For the text-containing cell, return its midpoint in [x, y] coordinate format. 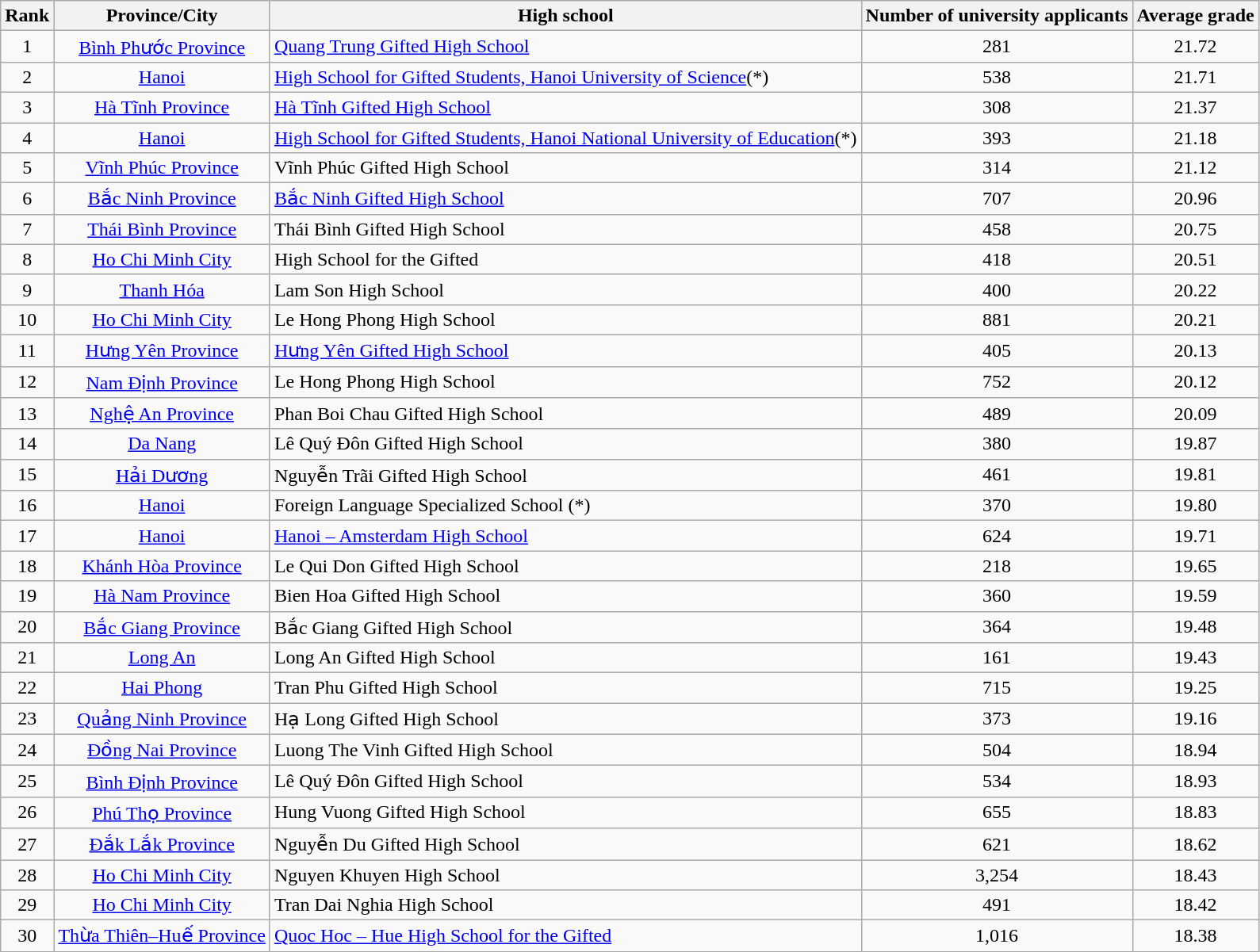
19.81 [1196, 475]
Quoc Hoc – Hue High School for the Gifted [565, 936]
10 [27, 319]
19.48 [1196, 627]
21 [27, 658]
Bắc Giang Province [162, 627]
624 [997, 536]
Phú Thọ Province [162, 812]
314 [997, 168]
12 [27, 382]
Khánh Hòa Province [162, 566]
Hưng Yên Gifted High School [565, 350]
29 [27, 905]
20.21 [1196, 319]
489 [997, 414]
Nghệ An Province [162, 414]
Tran Dai Nghia High School [565, 905]
360 [997, 596]
9 [27, 289]
17 [27, 536]
364 [997, 627]
24 [27, 750]
7 [27, 229]
Hung Vuong Gifted High School [565, 812]
621 [997, 844]
Bắc Giang Gifted High School [565, 627]
Nam Định Province [162, 382]
161 [997, 658]
19.16 [1196, 719]
18.93 [1196, 782]
20.22 [1196, 289]
19 [27, 596]
218 [997, 566]
5 [27, 168]
Hanoi – Amsterdam High School [565, 536]
High School for Gifted Students, Hanoi University of Science(*) [565, 77]
Long An [162, 658]
High School for the Gifted [565, 259]
380 [997, 444]
20.51 [1196, 259]
2 [27, 77]
Bắc Ninh Gifted High School [565, 199]
Average grade [1196, 16]
370 [997, 506]
25 [27, 782]
Quang Trung Gifted High School [565, 47]
26 [27, 812]
534 [997, 782]
Hai Phong [162, 688]
Tran Phu Gifted High School [565, 688]
22 [27, 688]
373 [997, 719]
Da Nang [162, 444]
Nguyễn Trãi Gifted High School [565, 475]
20.96 [1196, 199]
21.18 [1196, 137]
30 [27, 936]
Hải Dương [162, 475]
19.71 [1196, 536]
400 [997, 289]
1 [27, 47]
Nguyen Khuyen High School [565, 874]
18 [27, 566]
881 [997, 319]
20.12 [1196, 382]
707 [997, 199]
18.94 [1196, 750]
21.72 [1196, 47]
1,016 [997, 936]
18.43 [1196, 874]
504 [997, 750]
715 [997, 688]
281 [997, 47]
491 [997, 905]
3,254 [997, 874]
Bình Phước Province [162, 47]
21.12 [1196, 168]
18.62 [1196, 844]
High school [565, 16]
Quảng Ninh Province [162, 719]
655 [997, 812]
18.38 [1196, 936]
4 [27, 137]
Vĩnh Phúc Province [162, 168]
28 [27, 874]
20.09 [1196, 414]
13 [27, 414]
752 [997, 382]
Thái Bình Province [162, 229]
308 [997, 107]
Bình Định Province [162, 782]
461 [997, 475]
458 [997, 229]
Hà Nam Province [162, 596]
19.87 [1196, 444]
Thừa Thiên–Huế Province [162, 936]
16 [27, 506]
Long An Gifted High School [565, 658]
Hà Tĩnh Gifted High School [565, 107]
405 [997, 350]
Bắc Ninh Province [162, 199]
19.25 [1196, 688]
Phan Boi Chau Gifted High School [565, 414]
Lam Son High School [565, 289]
20 [27, 627]
21.37 [1196, 107]
Thái Bình Gifted High School [565, 229]
21.71 [1196, 77]
Foreign Language Specialized School (*) [565, 506]
3 [27, 107]
15 [27, 475]
393 [997, 137]
Thanh Hóa [162, 289]
19.59 [1196, 596]
23 [27, 719]
27 [27, 844]
Le Qui Don Gifted High School [565, 566]
11 [27, 350]
Luong The Vinh Gifted High School [565, 750]
Bien Hoa Gifted High School [565, 596]
20.75 [1196, 229]
18.83 [1196, 812]
19.80 [1196, 506]
18.42 [1196, 905]
Nguyễn Du Gifted High School [565, 844]
Rank [27, 16]
Hưng Yên Province [162, 350]
6 [27, 199]
19.43 [1196, 658]
Đắk Lắk Province [162, 844]
Hà Tĩnh Province [162, 107]
20.13 [1196, 350]
Hạ Long Gifted High School [565, 719]
Đồng Nai Province [162, 750]
8 [27, 259]
Province/City [162, 16]
418 [997, 259]
Number of university applicants [997, 16]
19.65 [1196, 566]
Vĩnh Phúc Gifted High School [565, 168]
538 [997, 77]
High School for Gifted Students, Hanoi National University of Education(*) [565, 137]
14 [27, 444]
